Scan for the cell matching the given text and deliver its [X, Y] coordinate at center. 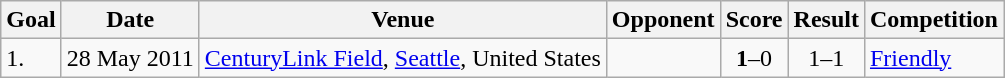
CenturyLink Field, Seattle, United States [402, 58]
Goal [31, 20]
Score [754, 20]
Result [826, 20]
1–1 [826, 58]
Friendly [934, 58]
28 May 2011 [130, 58]
1. [31, 58]
Date [130, 20]
1–0 [754, 58]
Competition [934, 20]
Opponent [663, 20]
Venue [402, 20]
